Capture the cell that displays the provided text and extract its (x, y) central coordinate. 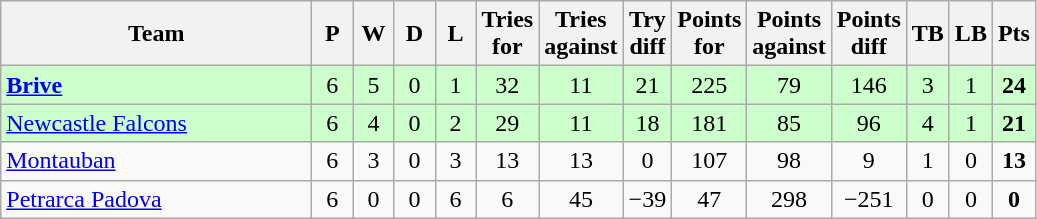
L (456, 34)
79 (789, 85)
Pts (1014, 34)
Petrarca Padova (156, 199)
Newcastle Falcons (156, 123)
107 (710, 161)
Tries for (508, 34)
298 (789, 199)
Team (156, 34)
2 (456, 123)
47 (710, 199)
TB (928, 34)
96 (868, 123)
98 (789, 161)
32 (508, 85)
D (414, 34)
9 (868, 161)
24 (1014, 85)
225 (710, 85)
45 (581, 199)
P (332, 34)
Brive (156, 85)
29 (508, 123)
Points diff (868, 34)
−251 (868, 199)
LB (970, 34)
W (374, 34)
5 (374, 85)
85 (789, 123)
Tries against (581, 34)
−39 (648, 199)
Points against (789, 34)
181 (710, 123)
Points for (710, 34)
Try diff (648, 34)
Montauban (156, 161)
146 (868, 85)
18 (648, 123)
